Output the (x, y) coordinate of the center of the cell containing the given text.  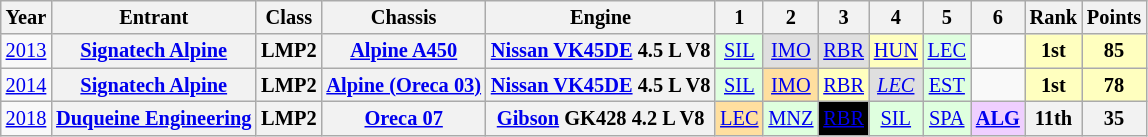
EST (947, 85)
5 (947, 17)
Engine (600, 17)
Gibson GK428 4.2 L V8 (600, 118)
3 (843, 17)
1 (739, 17)
2013 (26, 51)
85 (1114, 51)
78 (1114, 85)
11th (1054, 118)
Duqueine Engineering (154, 118)
Chassis (403, 17)
35 (1114, 118)
Class (288, 17)
2014 (26, 85)
SPA (947, 118)
2018 (26, 118)
Alpine A450 (403, 51)
MNZ (790, 118)
4 (896, 17)
Rank (1054, 17)
ALG (998, 118)
6 (998, 17)
Year (26, 17)
HUN (896, 51)
2 (790, 17)
Entrant (154, 17)
Points (1114, 17)
Oreca 07 (403, 118)
Alpine (Oreca 03) (403, 85)
